Detect which cell encompasses the target text, then output its [X, Y] center coordinate. 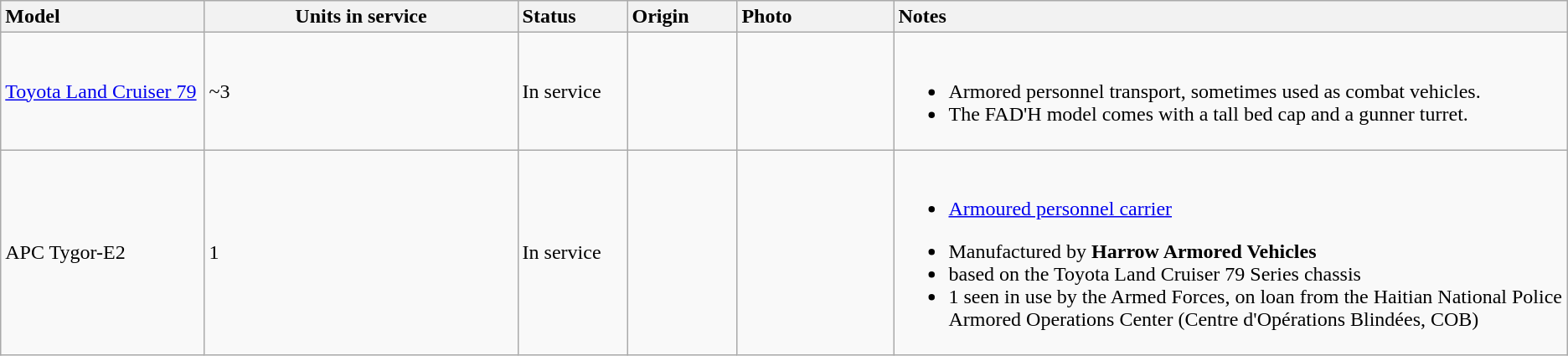
~3 [361, 91]
Toyota Land Cruiser 79 [102, 91]
Units in service [361, 17]
Photo [816, 17]
Status [573, 17]
1 [361, 253]
Origin [682, 17]
APC Tygor-E2 [102, 253]
Model [102, 17]
Notes [1230, 17]
Armored personnel transport, sometimes used as combat vehicles.The FAD'H model comes with a tall bed cap and a gunner turret. [1230, 91]
